Identify which cell holds the provided text, then report its [X, Y] central coordinate. 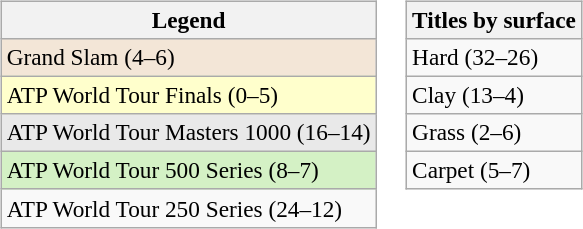
ATP World Tour 250 Series (24–12) [188, 208]
Hard (32–26) [494, 57]
ATP World Tour Masters 1000 (16–14) [188, 133]
Clay (13–4) [494, 95]
Grass (2–6) [494, 133]
ATP World Tour 500 Series (8–7) [188, 171]
ATP World Tour Finals (0–5) [188, 95]
Titles by surface [494, 20]
Carpet (5–7) [494, 171]
Grand Slam (4–6) [188, 57]
Legend [188, 20]
